Output the (X, Y) coordinate of the center of the cell containing the given text.  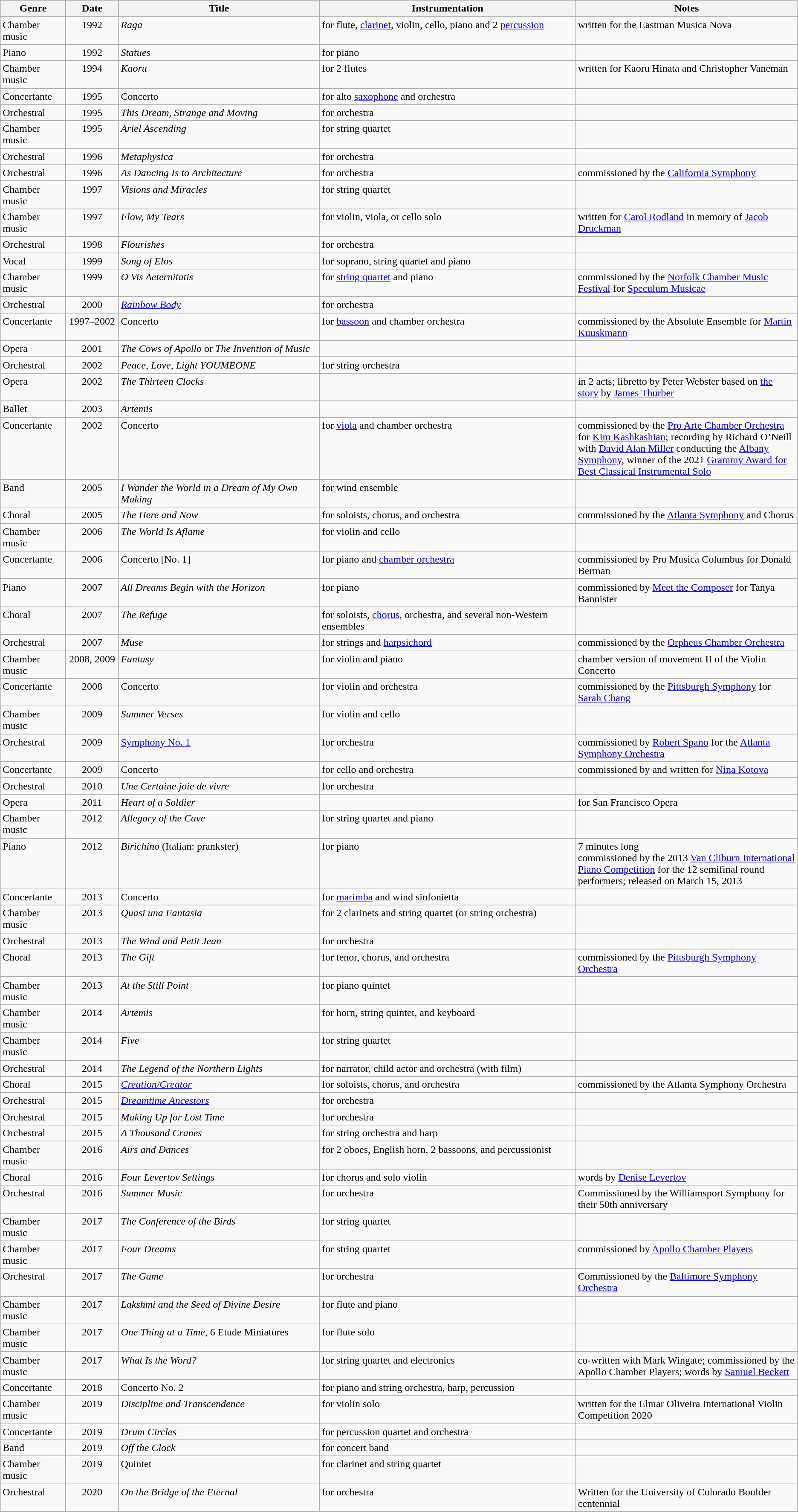
commissioned by Robert Spano for the Atlanta Symphony Orchestra (686, 748)
2001 (92, 349)
for flute and piano (448, 1310)
2011 (92, 802)
for violin solo (448, 1409)
for string quartet and electronics (448, 1366)
Four Levertov Settings (219, 1177)
The Gift (219, 963)
Flow, My Tears (219, 223)
Date (92, 9)
2020 (92, 1498)
7 minutes longcommissioned by the 2013 Van Cliburn International Piano Competition for the 12 semifinal round performers; released on March 15, 2013 (686, 863)
The Wind and Petit Jean (219, 941)
O Vis Aeternitatis (219, 283)
Heart of a Soldier (219, 802)
Song of Elos (219, 261)
The Cows of Apollo or The Invention of Music (219, 349)
Four Dreams (219, 1255)
Title (219, 9)
Muse (219, 642)
Dreamtime Ancestors (219, 1101)
Symphony No. 1 (219, 748)
commissioned by the Pittsburgh Symphony Orchestra (686, 963)
Instrumentation (448, 9)
The Game (219, 1282)
The Thirteen Clocks (219, 387)
Rainbow Body (219, 305)
for piano and chamber orchestra (448, 565)
commissioned by the Atlanta Symphony and Chorus (686, 515)
commissioned by the Norfolk Chamber Music Festival for Speculum Musicae (686, 283)
Airs and Dances (219, 1155)
written for Kaoru Hinata and Christopher Vaneman (686, 74)
Une Certaine joie de vivre (219, 786)
for string orchestra and harp (448, 1133)
for strings and harpsichord (448, 642)
2008, 2009 (92, 665)
Commissioned by the Baltimore Symphony Orchestra (686, 1282)
As Dancing Is to Architecture (219, 173)
What Is the Word? (219, 1366)
Drum Circles (219, 1432)
One Thing at a Time, 6 Etude Miniatures (219, 1338)
for piano quintet (448, 990)
Summer Verses (219, 720)
for narrator, child actor and orchestra (with film) (448, 1068)
1998 (92, 244)
The Refuge (219, 620)
The World Is Aflame (219, 537)
Off the Clock (219, 1448)
commissioned by the Atlanta Symphony Orchestra (686, 1085)
Raga (219, 31)
commissioned by the Absolute Ensemble for Martin Kuuskmann (686, 327)
for percussion quartet and orchestra (448, 1432)
for marimba and wind sinfonietta (448, 897)
words by Denise Levertov (686, 1177)
Genre (33, 9)
All Dreams Begin with the Horizon (219, 593)
written for Carol Rodland in memory of Jacob Druckman (686, 223)
for violin and piano (448, 665)
Statues (219, 52)
Discipline and Transcendence (219, 1409)
2010 (92, 786)
for violin and orchestra (448, 693)
for chorus and solo violin (448, 1177)
for San Francisco Opera (686, 802)
The Here and Now (219, 515)
I Wander the World in a Dream of My Own Making (219, 493)
Concerto [No. 1] (219, 565)
Five (219, 1046)
The Legend of the Northern Lights (219, 1068)
Fantasy (219, 665)
for soloists, chorus, orchestra, and several non-Western ensembles (448, 620)
commissioned by Apollo Chamber Players (686, 1255)
co-written with Mark Wingate; commissioned by the Apollo Chamber Players; words by Samuel Beckett (686, 1366)
written for the Elmar Oliveira International Violin Competition 2020 (686, 1409)
for soprano, string quartet and piano (448, 261)
2000 (92, 305)
for 2 clarinets and string quartet (or string orchestra) (448, 919)
The Conference of the Birds (219, 1227)
Commissioned by the Williamsport Symphony for their 50th anniversary (686, 1199)
Creation/Creator (219, 1085)
for piano and string orchestra, harp, percussion (448, 1387)
Peace, Love, Light YOUMEONE (219, 365)
Visions and Miracles (219, 194)
for horn, string quintet, and keyboard (448, 1019)
2008 (92, 693)
for string orchestra (448, 365)
Vocal (33, 261)
for viola and chamber orchestra (448, 448)
for concert band (448, 1448)
for bassoon and chamber orchestra (448, 327)
Ariel Ascending (219, 135)
Quintet (219, 1470)
commissioned by the Pittsburgh Symphony for Sarah Chang (686, 693)
On the Bridge of the Eternal (219, 1498)
for alto saxophone and orchestra (448, 96)
for tenor, chorus, and orchestra (448, 963)
Concerto No. 2 (219, 1387)
2003 (92, 409)
for 2 oboes, English horn, 2 bassoons, and percussionist (448, 1155)
for flute solo (448, 1338)
Making Up for Lost Time (219, 1117)
commissioned by and written for Nina Kotova (686, 770)
At the Still Point (219, 990)
Birichino (Italian: prankster) (219, 863)
for wind ensemble (448, 493)
Flourishes (219, 244)
A Thousand Cranes (219, 1133)
in 2 acts; libretto by Peter Webster based on the story by James Thurber (686, 387)
Allegory of the Cave (219, 824)
commissioned by the Orpheus Chamber Orchestra (686, 642)
This Dream, Strange and Moving (219, 113)
for cello and orchestra (448, 770)
for flute, clarinet, violin, cello, piano and 2 percussion (448, 31)
commissioned by Meet the Composer for Tanya Bannister (686, 593)
written for the Eastman Musica Nova (686, 31)
1994 (92, 74)
Kaoru (219, 74)
for violin, viola, or cello solo (448, 223)
Summer Music (219, 1199)
Ballet (33, 409)
chamber version of movement II of the Violin Concerto (686, 665)
Quasi una Fantasia (219, 919)
Lakshmi and the Seed of Divine Desire (219, 1310)
Notes (686, 9)
commissioned by the California Symphony (686, 173)
2018 (92, 1387)
for clarinet and string quartet (448, 1470)
for 2 flutes (448, 74)
commissioned by Pro Musica Columbus for Donald Berman (686, 565)
Written for the University of Colorado Boulder centennial (686, 1498)
1997–2002 (92, 327)
Metaphysica (219, 157)
